Determine the (x, y) coordinate at the center of the cell enclosing the given text.  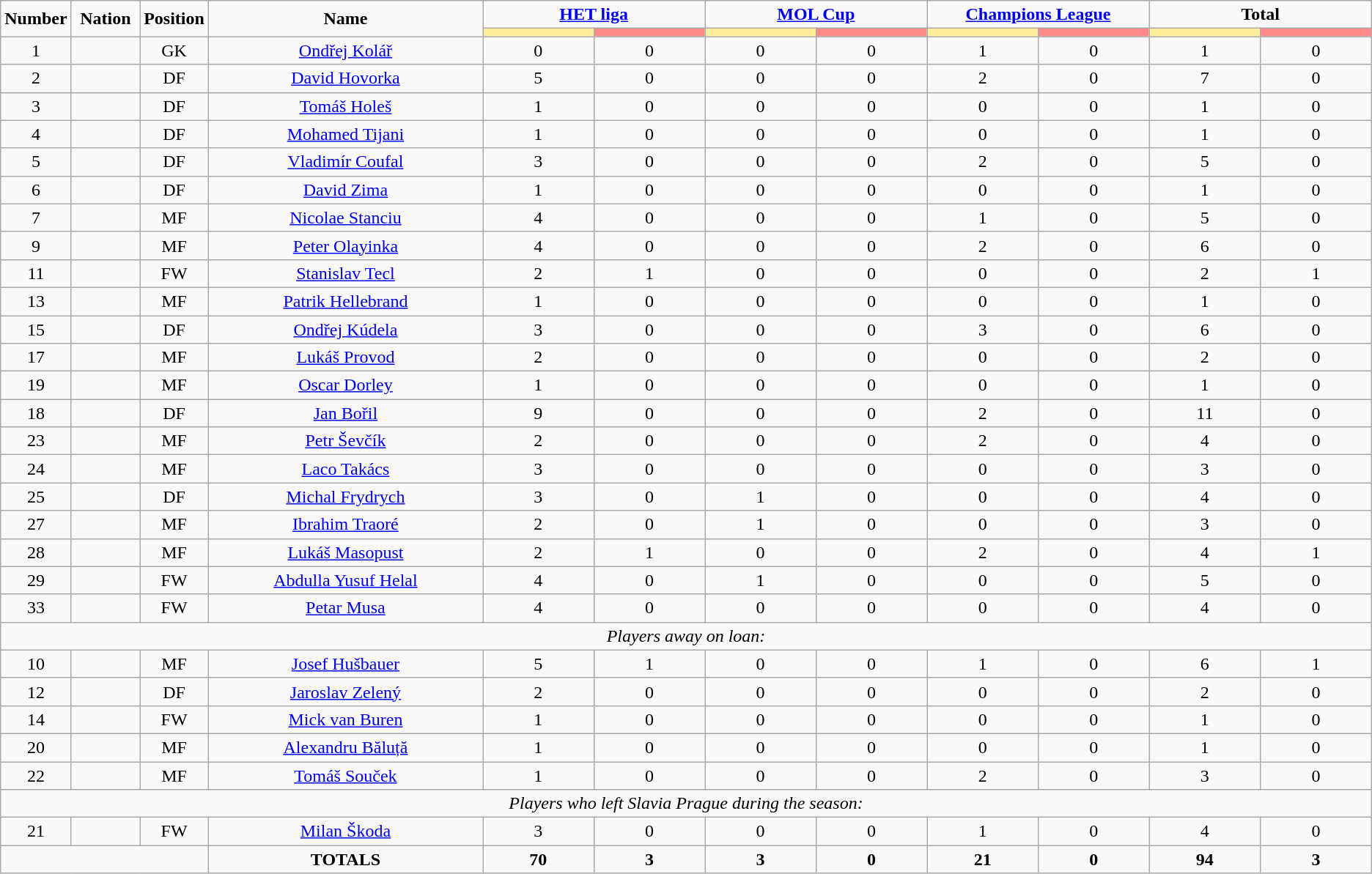
Stanislav Tecl (345, 273)
David Zima (345, 190)
Nation (106, 19)
17 (36, 358)
Tomáš Holeš (345, 106)
Players who left Slavia Prague during the season: (686, 804)
Patrik Hellebrand (345, 301)
14 (36, 719)
Michal Frydrych (345, 497)
24 (36, 469)
23 (36, 441)
Ibrahim Traoré (345, 525)
Ondřej Kolář (345, 51)
Petar Musa (345, 608)
18 (36, 413)
Players away on loan: (686, 636)
Josef Hušbauer (345, 664)
10 (36, 664)
Jaroslav Zelený (345, 692)
20 (36, 747)
15 (36, 329)
Name (345, 19)
33 (36, 608)
Jan Bořil (345, 413)
Position (174, 19)
HET liga (594, 15)
Laco Takács (345, 469)
19 (36, 385)
12 (36, 692)
Ondřej Kúdela (345, 329)
MOL Cup (816, 15)
22 (36, 776)
Milan Škoda (345, 832)
Champions League (1038, 15)
Total (1261, 15)
Number (36, 19)
Vladimír Coufal (345, 162)
Peter Olayinka (345, 245)
GK (174, 51)
70 (538, 859)
Mick van Buren (345, 719)
Alexandru Băluță (345, 747)
Lukáš Masopust (345, 552)
Petr Ševčík (345, 441)
Lukáš Provod (345, 358)
25 (36, 497)
Tomáš Souček (345, 776)
Nicolae Stanciu (345, 218)
94 (1205, 859)
Mohamed Tijani (345, 134)
28 (36, 552)
29 (36, 580)
Oscar Dorley (345, 385)
Abdulla Yusuf Helal (345, 580)
TOTALS (345, 859)
27 (36, 525)
13 (36, 301)
David Hovorka (345, 78)
